Capture the cell that displays the provided text and extract its (X, Y) central coordinate. 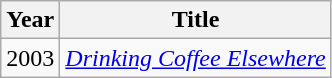
Drinking Coffee Elsewhere (196, 58)
2003 (30, 58)
Year (30, 20)
Title (196, 20)
